Output the (x, y) coordinate of the center of the cell containing the given text.  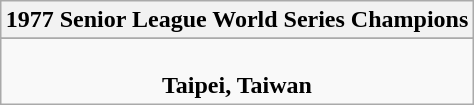
Taipei, Taiwan (237, 72)
1977 Senior League World Series Champions (237, 20)
